Scan for the cell matching the given text and deliver its [x, y] coordinate at center. 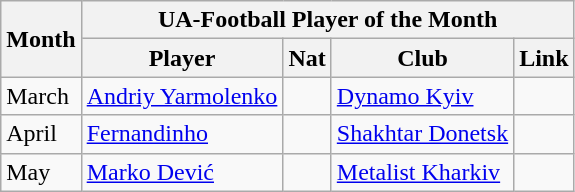
Metalist Kharkiv [422, 172]
Club [422, 58]
Link [544, 58]
May [41, 172]
Andriy Yarmolenko [182, 96]
Player [182, 58]
March [41, 96]
Dynamo Kyiv [422, 96]
Marko Dević [182, 172]
April [41, 134]
Shakhtar Donetsk [422, 134]
Month [41, 39]
Fernandinho [182, 134]
UA-Football Player of the Month [328, 20]
Nat [307, 58]
